Scan for the cell matching the given text and deliver its [X, Y] coordinate at center. 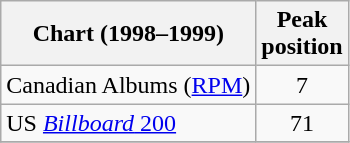
Peakposition [302, 34]
7 [302, 85]
Chart (1998–1999) [128, 34]
Canadian Albums (RPM) [128, 85]
71 [302, 123]
US Billboard 200 [128, 123]
